Detect which cell encompasses the target text, then output its (X, Y) center coordinate. 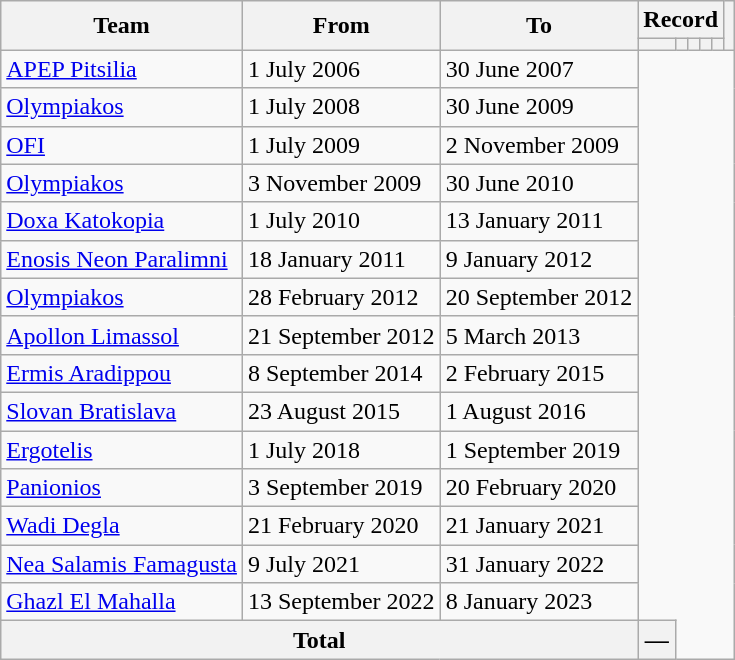
2 November 2009 (539, 145)
21 September 2012 (341, 335)
9 January 2012 (539, 259)
20 February 2020 (539, 488)
From (341, 26)
1 July 2006 (341, 69)
Ergotelis (122, 449)
8 January 2023 (539, 602)
OFI (122, 145)
APEP Pitsilia (122, 69)
30 June 2009 (539, 107)
3 November 2009 (341, 183)
18 January 2011 (341, 259)
1 August 2016 (539, 411)
13 September 2022 (341, 602)
Team (122, 26)
Wadi Degla (122, 526)
30 June 2007 (539, 69)
1 July 2008 (341, 107)
Record (681, 20)
Ghazl El Mahalla (122, 602)
20 September 2012 (539, 297)
1 July 2010 (341, 221)
— (657, 640)
Nea Salamis Famagusta (122, 564)
To (539, 26)
9 July 2021 (341, 564)
1 July 2009 (341, 145)
28 February 2012 (341, 297)
Ermis Aradippou (122, 373)
Doxa Katokopia (122, 221)
Apollon Limassol (122, 335)
Panionios (122, 488)
3 September 2019 (341, 488)
31 January 2022 (539, 564)
2 February 2015 (539, 373)
Total (320, 640)
1 July 2018 (341, 449)
30 June 2010 (539, 183)
Slovan Bratislava (122, 411)
21 January 2021 (539, 526)
21 February 2020 (341, 526)
8 September 2014 (341, 373)
5 March 2013 (539, 335)
Enosis Neon Paralimni (122, 259)
23 August 2015 (341, 411)
1 September 2019 (539, 449)
13 January 2011 (539, 221)
